Provide the (X, Y) coordinate of the cell's center where the given text is located.  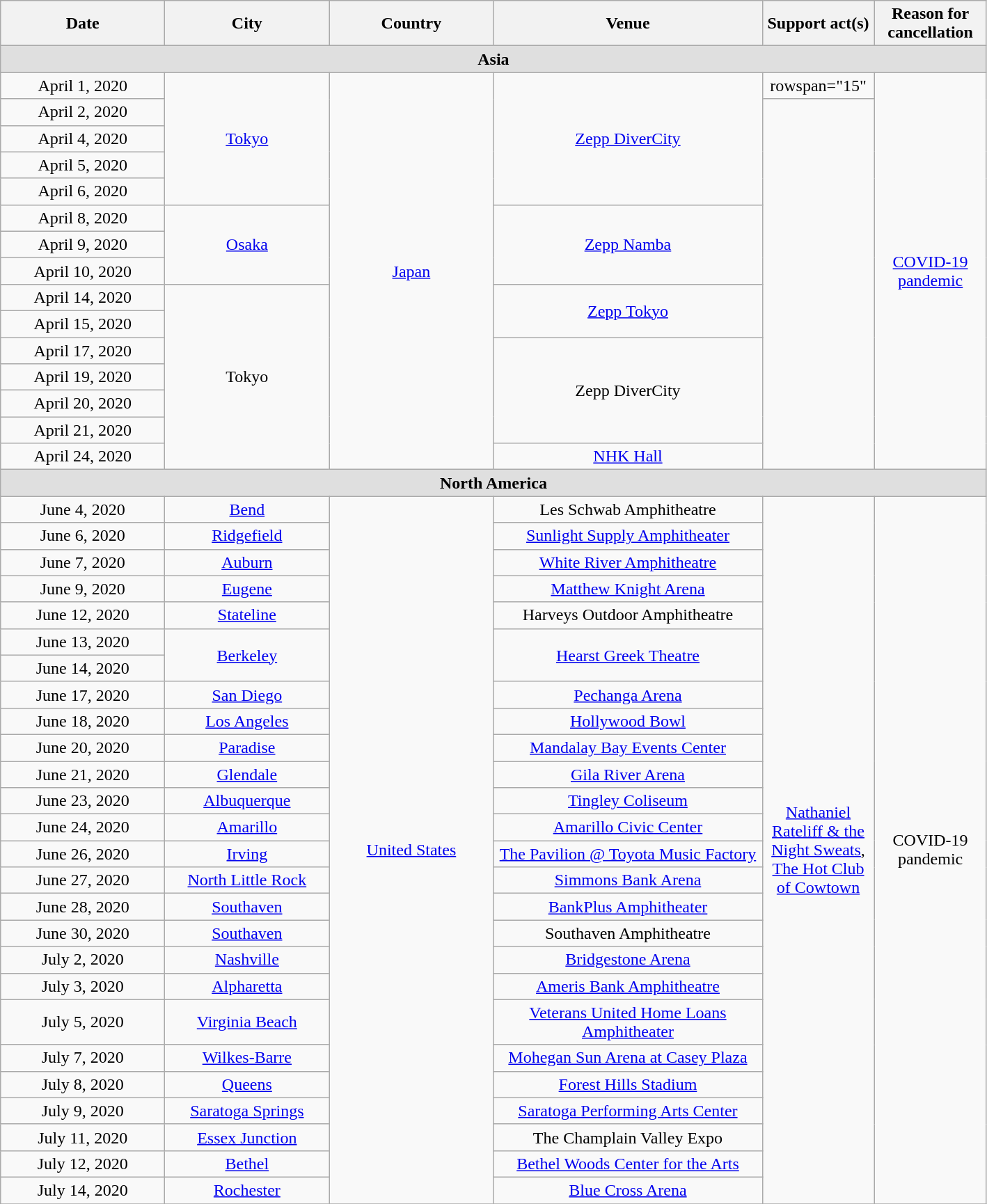
April 24, 2020 (83, 457)
Les Schwab Amphitheatre (628, 509)
Ridgefield (247, 536)
April 15, 2020 (83, 324)
June 23, 2020 (83, 801)
Date (83, 24)
June 30, 2020 (83, 933)
Nashville (247, 960)
North Little Rock (247, 880)
Auburn (247, 562)
Stateline (247, 615)
Simmons Bank Arena (628, 880)
Hollywood Bowl (628, 721)
Nathaniel Rateliff & the Night Sweats, The Hot Club of Cowtown (819, 850)
Veterans United Home Loans Amphitheater (628, 1022)
June 20, 2020 (83, 747)
rowspan="15" (819, 86)
BankPlus Amphitheater (628, 907)
June 9, 2020 (83, 589)
June 27, 2020 (83, 880)
June 26, 2020 (83, 854)
Southaven Amphitheatre (628, 933)
June 17, 2020 (83, 695)
City (247, 24)
Hearst Greek Theatre (628, 655)
June 6, 2020 (83, 536)
Bend (247, 509)
Matthew Knight Arena (628, 589)
Japan (411, 271)
July 2, 2020 (83, 960)
Saratoga Performing Arts Center (628, 1111)
NHK Hall (628, 457)
April 21, 2020 (83, 430)
Wilkes-Barre (247, 1058)
Gila River Arena (628, 775)
April 5, 2020 (83, 165)
June 7, 2020 (83, 562)
July 14, 2020 (83, 1190)
Essex Junction (247, 1137)
July 8, 2020 (83, 1084)
Bethel (247, 1164)
July 11, 2020 (83, 1137)
April 4, 2020 (83, 138)
April 17, 2020 (83, 350)
Rochester (247, 1190)
Bethel Woods Center for the Arts (628, 1164)
San Diego (247, 695)
July 7, 2020 (83, 1058)
Zepp Tokyo (628, 310)
Paradise (247, 747)
Eugene (247, 589)
April 2, 2020 (83, 112)
June 18, 2020 (83, 721)
June 4, 2020 (83, 509)
Forest Hills Stadium (628, 1084)
Berkeley (247, 655)
North America (493, 483)
Tingley Coliseum (628, 801)
Harveys Outdoor Amphitheatre (628, 615)
Bridgestone Arena (628, 960)
April 9, 2020 (83, 244)
April 10, 2020 (83, 271)
Irving (247, 854)
April 19, 2020 (83, 377)
July 9, 2020 (83, 1111)
April 20, 2020 (83, 404)
June 12, 2020 (83, 615)
Zepp Namba (628, 244)
Blue Cross Arena (628, 1190)
Mandalay Bay Events Center (628, 747)
Pechanga Arena (628, 695)
Virginia Beach (247, 1022)
Osaka (247, 244)
Alpharetta (247, 986)
The Champlain Valley Expo (628, 1137)
July 12, 2020 (83, 1164)
April 8, 2020 (83, 218)
Queens (247, 1084)
Glendale (247, 775)
April 14, 2020 (83, 297)
White River Amphitheatre (628, 562)
Ameris Bank Amphitheatre (628, 986)
June 21, 2020 (83, 775)
June 14, 2020 (83, 668)
Venue (628, 24)
July 3, 2020 (83, 986)
Support act(s) (819, 24)
April 1, 2020 (83, 86)
Asia (493, 59)
Saratoga Springs (247, 1111)
Reason for cancellation (930, 24)
July 5, 2020 (83, 1022)
The Pavilion @ Toyota Music Factory (628, 854)
Amarillo (247, 827)
Los Angeles (247, 721)
Mohegan Sun Arena at Casey Plaza (628, 1058)
June 13, 2020 (83, 642)
Albuquerque (247, 801)
Sunlight Supply Amphitheater (628, 536)
United States (411, 850)
June 28, 2020 (83, 907)
April 6, 2020 (83, 191)
Country (411, 24)
June 24, 2020 (83, 827)
Amarillo Civic Center (628, 827)
